Determine the [x, y] coordinate at the center of the cell enclosing the given text.  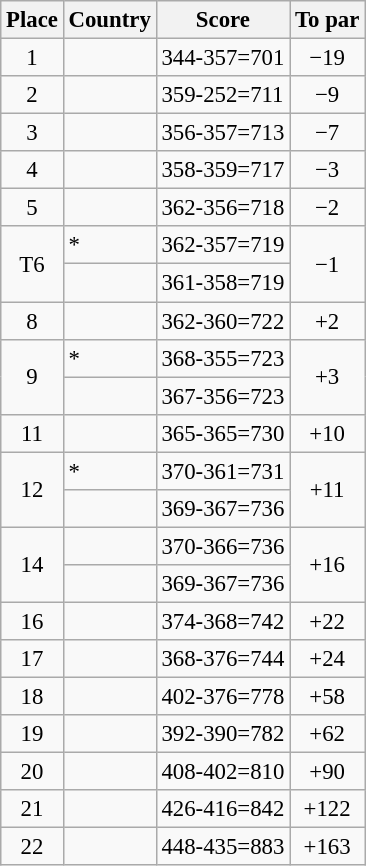
+62 [328, 734]
21 [32, 809]
356-357=713 [223, 133]
365-365=730 [223, 433]
374-368=742 [223, 621]
2 [32, 95]
−1 [328, 264]
3 [32, 133]
−19 [328, 58]
+24 [328, 659]
8 [32, 321]
+16 [328, 564]
14 [32, 564]
+90 [328, 772]
20 [32, 772]
344-357=701 [223, 58]
362-357=719 [223, 245]
5 [32, 208]
Place [32, 20]
361-358=719 [223, 283]
448-435=883 [223, 847]
+58 [328, 697]
362-356=718 [223, 208]
1 [32, 58]
Country [110, 20]
9 [32, 376]
11 [32, 433]
426-416=842 [223, 809]
367-356=723 [223, 396]
18 [32, 697]
−2 [328, 208]
−7 [328, 133]
+3 [328, 376]
+122 [328, 809]
−9 [328, 95]
370-366=736 [223, 546]
402-376=778 [223, 697]
+22 [328, 621]
+163 [328, 847]
392-390=782 [223, 734]
+11 [328, 490]
370-361=731 [223, 471]
T6 [32, 264]
Score [223, 20]
+2 [328, 321]
12 [32, 490]
368-355=723 [223, 358]
17 [32, 659]
22 [32, 847]
408-402=810 [223, 772]
+10 [328, 433]
362-360=722 [223, 321]
359-252=711 [223, 95]
358-359=717 [223, 170]
−3 [328, 170]
To par [328, 20]
19 [32, 734]
16 [32, 621]
368-376=744 [223, 659]
4 [32, 170]
